For the text-containing cell, return its midpoint in [x, y] coordinate format. 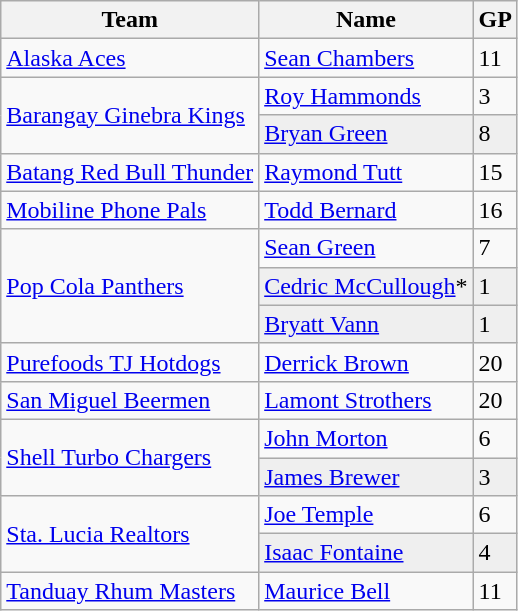
Roy Hammonds [366, 96]
15 [495, 172]
Bryan Green [366, 134]
Todd Bernard [366, 210]
Cedric McCullough* [366, 286]
Purefoods TJ Hotdogs [130, 362]
San Miguel Beermen [130, 400]
Derrick Brown [366, 362]
7 [495, 248]
Bryatt Vann [366, 324]
4 [495, 553]
GP [495, 20]
8 [495, 134]
Raymond Tutt [366, 172]
Pop Cola Panthers [130, 286]
16 [495, 210]
Shell Turbo Chargers [130, 457]
James Brewer [366, 477]
Maurice Bell [366, 591]
Tanduay Rhum Masters [130, 591]
Alaska Aces [130, 58]
Batang Red Bull Thunder [130, 172]
Mobiline Phone Pals [130, 210]
Team [130, 20]
Sean Green [366, 248]
Sta. Lucia Realtors [130, 534]
Isaac Fontaine [366, 553]
Sean Chambers [366, 58]
Name [366, 20]
Joe Temple [366, 515]
Lamont Strothers [366, 400]
John Morton [366, 438]
Barangay Ginebra Kings [130, 115]
